Find where the given text appears and provide that cell's center as (x, y) coordinate. 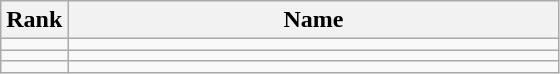
Name (314, 20)
Rank (34, 20)
